Find where the given text appears and provide that cell's center as (X, Y) coordinate. 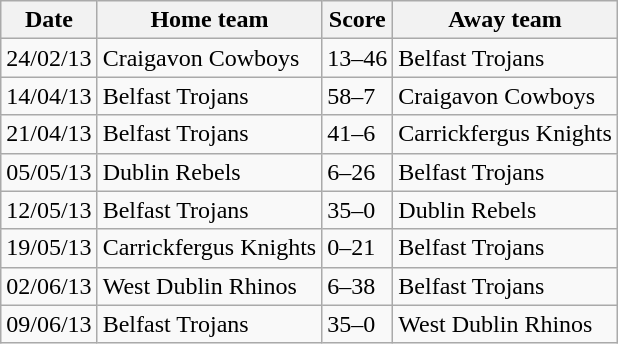
19/05/13 (49, 248)
Date (49, 20)
6–26 (358, 172)
41–6 (358, 134)
Home team (210, 20)
21/04/13 (49, 134)
6–38 (358, 286)
02/06/13 (49, 286)
13–46 (358, 58)
58–7 (358, 96)
24/02/13 (49, 58)
Score (358, 20)
12/05/13 (49, 210)
14/04/13 (49, 96)
0–21 (358, 248)
09/06/13 (49, 324)
Away team (506, 20)
05/05/13 (49, 172)
